Output the [x, y] coordinate of the center of the cell containing the given text.  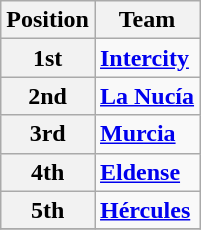
3rd [48, 134]
Murcia [146, 134]
4th [48, 172]
2nd [48, 96]
Eldense [146, 172]
1st [48, 58]
Team [146, 20]
Intercity [146, 58]
Position [48, 20]
La Nucía [146, 96]
5th [48, 210]
Hércules [146, 210]
